For the text-containing cell, return its midpoint in [X, Y] coordinate format. 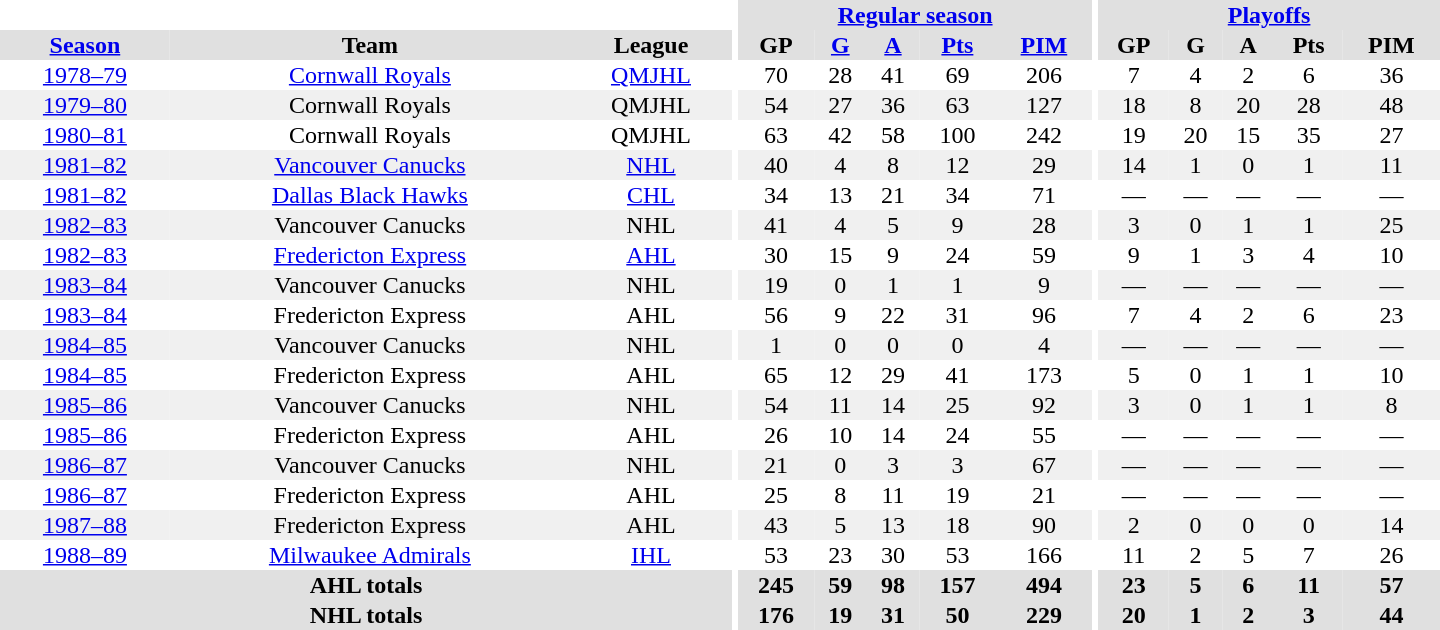
1980–81 [85, 135]
Milwaukee Admirals [370, 555]
1988–89 [85, 555]
166 [1044, 555]
92 [1044, 405]
58 [894, 135]
League [651, 45]
229 [1044, 615]
44 [1392, 615]
494 [1044, 585]
Dallas Black Hawks [370, 195]
42 [840, 135]
242 [1044, 135]
Playoffs [1269, 15]
50 [957, 615]
1979–80 [85, 105]
CHL [651, 195]
55 [1044, 435]
206 [1044, 75]
22 [894, 315]
56 [776, 315]
71 [1044, 195]
100 [957, 135]
48 [1392, 105]
176 [776, 615]
Season [85, 45]
65 [776, 375]
NHL totals [366, 615]
96 [1044, 315]
245 [776, 585]
127 [1044, 105]
35 [1309, 135]
1987–88 [85, 525]
IHL [651, 555]
57 [1392, 585]
1978–79 [85, 75]
AHL totals [366, 585]
173 [1044, 375]
43 [776, 525]
Regular season [916, 15]
67 [1044, 465]
90 [1044, 525]
Team [370, 45]
40 [776, 165]
157 [957, 585]
70 [776, 75]
98 [894, 585]
69 [957, 75]
